Search for the cell housing the specified text and yield its [X, Y] center coordinate. 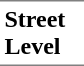
Street Level [42, 33]
